Search for the cell housing the specified text and yield its (x, y) center coordinate. 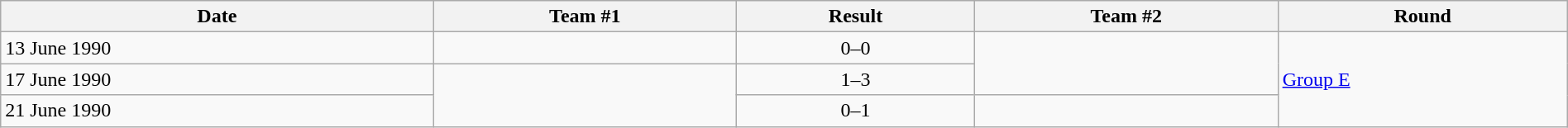
Group E (1422, 79)
1–3 (855, 79)
21 June 1990 (217, 111)
Date (217, 17)
Team #1 (586, 17)
Team #2 (1126, 17)
Round (1422, 17)
0–0 (855, 48)
0–1 (855, 111)
13 June 1990 (217, 48)
17 June 1990 (217, 79)
Result (855, 17)
